For the text-containing cell, return its midpoint in (X, Y) coordinate format. 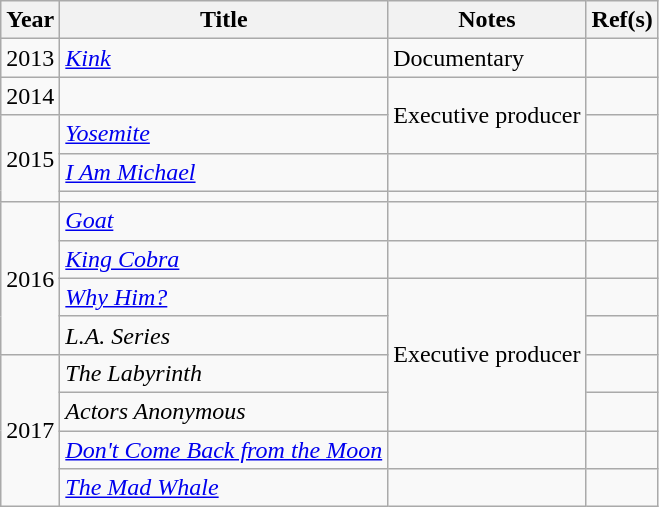
2015 (30, 158)
Yosemite (224, 134)
2013 (30, 58)
L.A. Series (224, 335)
The Labyrinth (224, 373)
2017 (30, 430)
I Am Michael (224, 172)
King Cobra (224, 259)
Notes (487, 20)
Title (224, 20)
Documentary (487, 58)
2014 (30, 96)
Actors Anonymous (224, 411)
Ref(s) (622, 20)
2016 (30, 278)
Kink (224, 58)
Year (30, 20)
Don't Come Back from the Moon (224, 449)
Goat (224, 221)
Why Him? (224, 297)
The Mad Whale (224, 488)
